Pinpoint the cell where the given text exists, returning its [x, y] midpoint coordinate. 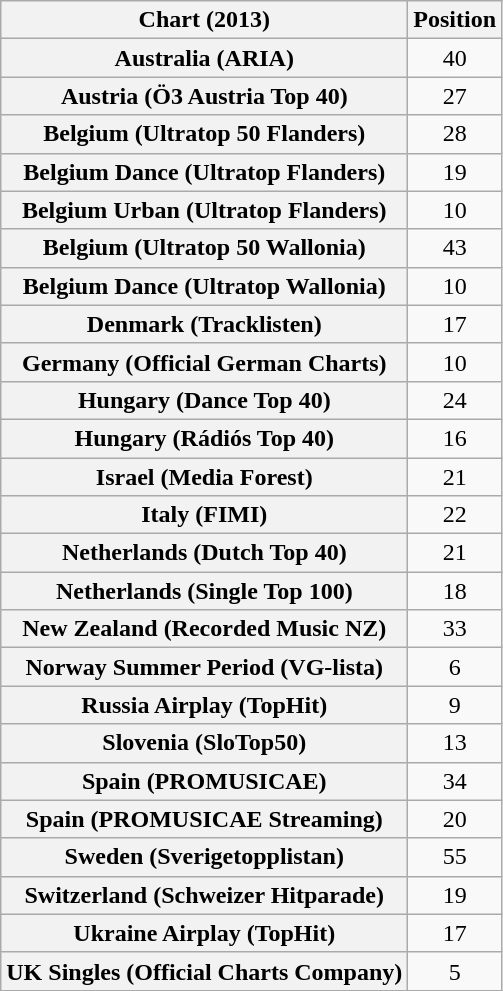
Hungary (Dance Top 40) [204, 400]
Austria (Ö3 Austria Top 40) [204, 96]
Australia (ARIA) [204, 58]
Italy (FIMI) [204, 515]
24 [455, 400]
Slovenia (SloTop50) [204, 743]
27 [455, 96]
20 [455, 819]
34 [455, 781]
5 [455, 971]
13 [455, 743]
Spain (PROMUSICAE Streaming) [204, 819]
55 [455, 857]
Belgium Dance (Ultratop Flanders) [204, 172]
Netherlands (Dutch Top 40) [204, 553]
18 [455, 591]
Belgium Urban (Ultratop Flanders) [204, 210]
28 [455, 134]
New Zealand (Recorded Music NZ) [204, 629]
9 [455, 705]
33 [455, 629]
UK Singles (Official Charts Company) [204, 971]
43 [455, 248]
Spain (PROMUSICAE) [204, 781]
Denmark (Tracklisten) [204, 324]
22 [455, 515]
Netherlands (Single Top 100) [204, 591]
Belgium (Ultratop 50 Flanders) [204, 134]
Belgium (Ultratop 50 Wallonia) [204, 248]
Ukraine Airplay (TopHit) [204, 933]
40 [455, 58]
Sweden (Sverigetopplistan) [204, 857]
Norway Summer Period (VG-lista) [204, 667]
Hungary (Rádiós Top 40) [204, 438]
Germany (Official German Charts) [204, 362]
Chart (2013) [204, 20]
Belgium Dance (Ultratop Wallonia) [204, 286]
Russia Airplay (TopHit) [204, 705]
16 [455, 438]
Switzerland (Schweizer Hitparade) [204, 895]
Position [455, 20]
Israel (Media Forest) [204, 477]
6 [455, 667]
